Extract the (X, Y) coordinate from the center of the cell holding the provided text.  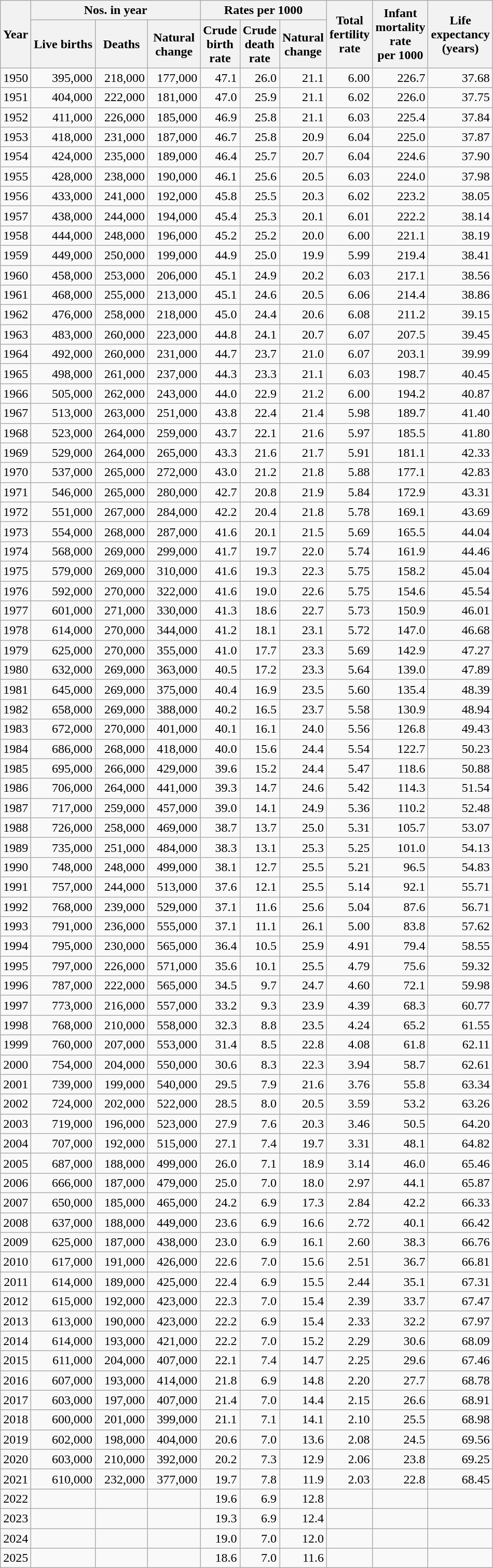
158.2 (401, 571)
724,000 (63, 1104)
568,000 (63, 551)
56.71 (460, 907)
17.7 (259, 650)
5.00 (350, 927)
23.9 (303, 1005)
429,000 (174, 768)
83.8 (401, 927)
645,000 (63, 690)
189.7 (401, 413)
224.6 (401, 157)
611,000 (63, 1361)
2.08 (350, 1439)
198,000 (121, 1439)
64.82 (460, 1143)
2.10 (350, 1420)
787,000 (63, 986)
12.7 (259, 867)
92.1 (401, 887)
5.60 (350, 690)
21.7 (303, 453)
1980 (16, 670)
5.14 (350, 887)
4.91 (350, 946)
706,000 (63, 788)
2006 (16, 1183)
43.3 (220, 453)
5.99 (350, 255)
441,000 (174, 788)
67.47 (460, 1301)
424,000 (63, 157)
29.6 (401, 1361)
142.9 (401, 650)
63.26 (460, 1104)
3.59 (350, 1104)
230,000 (121, 946)
344,000 (174, 631)
13.6 (303, 1439)
Rates per 1000 (264, 10)
37.87 (460, 137)
2009 (16, 1242)
67.31 (460, 1282)
1953 (16, 137)
4.24 (350, 1025)
2.84 (350, 1202)
5.97 (350, 433)
610,000 (63, 1479)
5.54 (350, 749)
1960 (16, 275)
59.98 (460, 986)
27.7 (401, 1380)
322,000 (174, 591)
1991 (16, 887)
Year (16, 34)
50.23 (460, 749)
554,000 (63, 531)
1954 (16, 157)
484,000 (174, 847)
40.2 (220, 709)
2010 (16, 1262)
44.46 (460, 551)
194,000 (174, 216)
558,000 (174, 1025)
2003 (16, 1124)
46.1 (220, 176)
17.2 (259, 670)
3.14 (350, 1163)
207.5 (401, 334)
2004 (16, 1143)
239,000 (121, 907)
2.03 (350, 1479)
271,000 (121, 611)
225.0 (401, 137)
13.1 (259, 847)
9.3 (259, 1005)
707,000 (63, 1143)
22.7 (303, 611)
1983 (16, 729)
201,000 (121, 1420)
43.69 (460, 512)
5.56 (350, 729)
40.45 (460, 374)
1957 (16, 216)
1996 (16, 986)
44.0 (220, 394)
411,000 (63, 117)
272,000 (174, 472)
1979 (16, 650)
197,000 (121, 1400)
58.55 (460, 946)
5.58 (350, 709)
67.46 (460, 1361)
101.0 (401, 847)
237,000 (174, 374)
38.1 (220, 867)
139.0 (401, 670)
38.05 (460, 196)
4.60 (350, 986)
25.2 (259, 235)
47.0 (220, 97)
45.2 (220, 235)
2.06 (350, 1459)
444,000 (63, 235)
36.4 (220, 946)
65.2 (401, 1025)
5.64 (350, 670)
46.7 (220, 137)
169.1 (401, 512)
32.2 (401, 1321)
2013 (16, 1321)
23.8 (401, 1459)
61.55 (460, 1025)
40.4 (220, 690)
5.78 (350, 512)
310,000 (174, 571)
202,000 (121, 1104)
38.7 (220, 828)
2001 (16, 1084)
64.20 (460, 1124)
1972 (16, 512)
1961 (16, 295)
4.39 (350, 1005)
719,000 (63, 1124)
13.7 (259, 828)
43.8 (220, 413)
2005 (16, 1163)
39.3 (220, 788)
579,000 (63, 571)
203.1 (401, 354)
46.4 (220, 157)
726,000 (63, 828)
1956 (16, 196)
20.8 (259, 492)
66.76 (460, 1242)
476,000 (63, 315)
37.98 (460, 176)
492,000 (63, 354)
2021 (16, 1479)
147.0 (401, 631)
2.20 (350, 1380)
515,000 (174, 1143)
672,000 (63, 729)
9.7 (259, 986)
150.9 (401, 611)
795,000 (63, 946)
66.42 (460, 1222)
2023 (16, 1518)
3.76 (350, 1084)
21.5 (303, 531)
1988 (16, 828)
2.72 (350, 1222)
219.4 (401, 255)
6.01 (350, 216)
79.4 (401, 946)
1993 (16, 927)
26.6 (401, 1400)
40.0 (220, 749)
12.8 (303, 1499)
26.1 (303, 927)
666,000 (63, 1183)
2002 (16, 1104)
45.0 (220, 315)
38.86 (460, 295)
35.1 (401, 1282)
5.88 (350, 472)
522,000 (174, 1104)
5.31 (350, 828)
2012 (16, 1301)
553,000 (174, 1045)
28.5 (220, 1104)
469,000 (174, 828)
546,000 (63, 492)
45.54 (460, 591)
540,000 (174, 1084)
21.9 (303, 492)
4.08 (350, 1045)
68.78 (460, 1380)
44.9 (220, 255)
110.2 (401, 808)
54.13 (460, 847)
1959 (16, 255)
66.81 (460, 1262)
5.42 (350, 788)
53.2 (401, 1104)
414,000 (174, 1380)
Crudebirthrate (220, 44)
223.2 (401, 196)
1967 (16, 413)
2.97 (350, 1183)
18.1 (259, 631)
Infantmortalityrateper 1000 (401, 34)
287,000 (174, 531)
14.8 (303, 1380)
46.01 (460, 611)
773,000 (63, 1005)
615,000 (63, 1301)
55.71 (460, 887)
267,000 (121, 512)
797,000 (63, 966)
399,000 (174, 1420)
181.1 (401, 453)
2019 (16, 1439)
395,000 (63, 78)
2008 (16, 1222)
44.7 (220, 354)
250,000 (121, 255)
39.0 (220, 808)
433,000 (63, 196)
50.88 (460, 768)
757,000 (63, 887)
48.1 (401, 1143)
1963 (16, 334)
Deaths (121, 44)
42.83 (460, 472)
65.46 (460, 1163)
686,000 (63, 749)
22.0 (303, 551)
426,000 (174, 1262)
1992 (16, 907)
62.11 (460, 1045)
177.1 (401, 472)
Lifeexpectancy(years) (460, 34)
41.7 (220, 551)
130.9 (401, 709)
754,000 (63, 1065)
213,000 (174, 295)
67.97 (460, 1321)
Live births (63, 44)
126.8 (401, 729)
1955 (16, 176)
45.8 (220, 196)
207,000 (121, 1045)
1950 (16, 78)
226.0 (401, 97)
23.0 (220, 1242)
51.54 (460, 788)
177,000 (174, 78)
2.51 (350, 1262)
44.8 (220, 334)
27.9 (220, 1124)
42.33 (460, 453)
261,000 (121, 374)
96.5 (401, 867)
7.6 (259, 1124)
5.36 (350, 808)
557,000 (174, 1005)
198.7 (401, 374)
224.0 (401, 176)
122.7 (401, 749)
214.4 (401, 295)
8.3 (259, 1065)
24.0 (303, 729)
550,000 (174, 1065)
16.6 (303, 1222)
37.90 (460, 157)
165.5 (401, 531)
1970 (16, 472)
20.9 (303, 137)
479,000 (174, 1183)
2.60 (350, 1242)
57.62 (460, 927)
223,000 (174, 334)
5.98 (350, 413)
61.8 (401, 1045)
37.75 (460, 97)
5.91 (350, 453)
45.4 (220, 216)
280,000 (174, 492)
5.25 (350, 847)
1971 (16, 492)
238,000 (121, 176)
235,000 (121, 157)
40.5 (220, 670)
63.34 (460, 1084)
221.1 (401, 235)
39.6 (220, 768)
253,000 (121, 275)
236,000 (121, 927)
34.5 (220, 986)
222.2 (401, 216)
457,000 (174, 808)
33.7 (401, 1301)
12.9 (303, 1459)
1990 (16, 867)
1984 (16, 749)
1975 (16, 571)
6.06 (350, 295)
2.29 (350, 1341)
421,000 (174, 1341)
44.1 (401, 1183)
617,000 (63, 1262)
59.32 (460, 966)
241,000 (121, 196)
299,000 (174, 551)
748,000 (63, 867)
39.45 (460, 334)
1995 (16, 966)
37.68 (460, 78)
118.6 (401, 768)
72.1 (401, 986)
498,000 (63, 374)
363,000 (174, 670)
44.3 (220, 374)
458,000 (63, 275)
255,000 (121, 295)
551,000 (63, 512)
1968 (16, 433)
8.8 (259, 1025)
23.1 (303, 631)
41.0 (220, 650)
2018 (16, 1420)
2011 (16, 1282)
46.68 (460, 631)
1962 (16, 315)
39.99 (460, 354)
68.09 (460, 1341)
7.3 (259, 1459)
739,000 (63, 1084)
Totalfertilityrate (350, 34)
25.7 (259, 157)
38.19 (460, 235)
3.46 (350, 1124)
2020 (16, 1459)
7.8 (259, 1479)
38.14 (460, 216)
1965 (16, 374)
6.08 (350, 315)
55.8 (401, 1084)
21.0 (303, 354)
2.33 (350, 1321)
29.5 (220, 1084)
47.27 (460, 650)
5.21 (350, 867)
2014 (16, 1341)
468,000 (63, 295)
18.0 (303, 1183)
760,000 (63, 1045)
226.7 (401, 78)
211.2 (401, 315)
216,000 (121, 1005)
41.80 (460, 433)
5.04 (350, 907)
52.48 (460, 808)
602,000 (63, 1439)
2017 (16, 1400)
613,000 (63, 1321)
263,000 (121, 413)
8.0 (259, 1104)
172.9 (401, 492)
43.31 (460, 492)
592,000 (63, 591)
3.94 (350, 1065)
43.0 (220, 472)
377,000 (174, 1479)
68.91 (460, 1400)
68.3 (401, 1005)
717,000 (63, 808)
41.40 (460, 413)
20.4 (259, 512)
1989 (16, 847)
48.94 (460, 709)
687,000 (63, 1163)
185.5 (401, 433)
1994 (16, 946)
262,000 (121, 394)
11.1 (259, 927)
1998 (16, 1025)
632,000 (63, 670)
22.9 (259, 394)
69.25 (460, 1459)
555,000 (174, 927)
791,000 (63, 927)
1973 (16, 531)
53.07 (460, 828)
41.2 (220, 631)
23.6 (220, 1222)
465,000 (174, 1202)
40.87 (460, 394)
505,000 (63, 394)
392,000 (174, 1459)
375,000 (174, 690)
11.9 (303, 1479)
1986 (16, 788)
16.5 (259, 709)
1976 (16, 591)
Nos. in year (116, 10)
537,000 (63, 472)
1985 (16, 768)
43.7 (220, 433)
10.5 (259, 946)
2024 (16, 1538)
1964 (16, 354)
46.9 (220, 117)
3.31 (350, 1143)
16.9 (259, 690)
1987 (16, 808)
47.89 (460, 670)
14.4 (303, 1400)
401,000 (174, 729)
1982 (16, 709)
225.4 (401, 117)
10.1 (259, 966)
2000 (16, 1065)
206,000 (174, 275)
19.9 (303, 255)
33.2 (220, 1005)
194.2 (401, 394)
15.5 (303, 1282)
2.39 (350, 1301)
1969 (16, 453)
5.74 (350, 551)
1966 (16, 394)
36.7 (401, 1262)
66.33 (460, 1202)
31.4 (220, 1045)
18.9 (303, 1163)
65.87 (460, 1183)
Crudedeathrate (259, 44)
69.56 (460, 1439)
428,000 (63, 176)
8.5 (259, 1045)
68.98 (460, 1420)
650,000 (63, 1202)
2015 (16, 1361)
2025 (16, 1558)
355,000 (174, 650)
601,000 (63, 611)
2.44 (350, 1282)
5.47 (350, 768)
1974 (16, 551)
19.6 (220, 1499)
330,000 (174, 611)
600,000 (63, 1420)
1999 (16, 1045)
87.6 (401, 907)
5.84 (350, 492)
1981 (16, 690)
48.39 (460, 690)
637,000 (63, 1222)
695,000 (63, 768)
27.1 (220, 1143)
4.79 (350, 966)
24.7 (303, 986)
7.9 (259, 1084)
41.3 (220, 611)
1951 (16, 97)
45.04 (460, 571)
243,000 (174, 394)
12.0 (303, 1538)
217.1 (401, 275)
24.5 (401, 1439)
284,000 (174, 512)
161.9 (401, 551)
1952 (16, 117)
37.84 (460, 117)
483,000 (63, 334)
38.56 (460, 275)
58.7 (401, 1065)
135.4 (401, 690)
54.83 (460, 867)
425,000 (174, 1282)
607,000 (63, 1380)
2022 (16, 1499)
68.45 (460, 1479)
60.77 (460, 1005)
2.15 (350, 1400)
5.73 (350, 611)
49.43 (460, 729)
47.1 (220, 78)
46.0 (401, 1163)
2016 (16, 1380)
232,000 (121, 1479)
50.5 (401, 1124)
20.0 (303, 235)
12.1 (259, 887)
571,000 (174, 966)
1958 (16, 235)
1978 (16, 631)
44.04 (460, 531)
388,000 (174, 709)
266,000 (121, 768)
1977 (16, 611)
42.7 (220, 492)
181,000 (174, 97)
2007 (16, 1202)
62.61 (460, 1065)
1997 (16, 1005)
658,000 (63, 709)
5.72 (350, 631)
105.7 (401, 828)
17.3 (303, 1202)
39.15 (460, 315)
75.6 (401, 966)
154.6 (401, 591)
24.1 (259, 334)
12.4 (303, 1518)
2.25 (350, 1361)
114.3 (401, 788)
191,000 (121, 1262)
35.6 (220, 966)
32.3 (220, 1025)
24.2 (220, 1202)
38.41 (460, 255)
735,000 (63, 847)
37.6 (220, 887)
